Extract the (x, y) coordinate from the center of the cell holding the provided text.  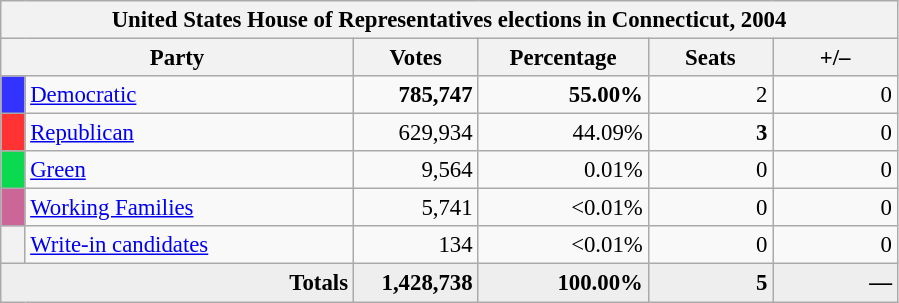
9,564 (416, 170)
Votes (416, 58)
785,747 (416, 95)
+/– (836, 58)
Republican (189, 133)
— (836, 283)
5,741 (416, 208)
2 (710, 95)
Green (189, 170)
5 (710, 283)
Working Families (189, 208)
United States House of Representatives elections in Connecticut, 2004 (450, 20)
100.00% (563, 283)
55.00% (563, 95)
44.09% (563, 133)
Totals (178, 283)
134 (416, 245)
3 (710, 133)
Democratic (189, 95)
0.01% (563, 170)
Write-in candidates (189, 245)
629,934 (416, 133)
Percentage (563, 58)
Party (178, 58)
1,428,738 (416, 283)
Seats (710, 58)
